Return the [x, y] coordinate for the center point of the cell that contains the specified text.  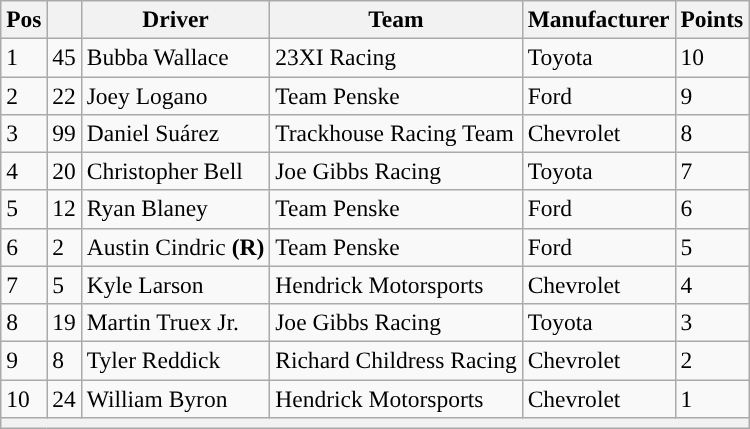
Tyler Reddick [176, 360]
Austin Cindric (R) [176, 247]
24 [64, 398]
Richard Childress Racing [396, 360]
22 [64, 95]
Driver [176, 19]
19 [64, 322]
Joey Logano [176, 95]
20 [64, 171]
Team [396, 19]
Bubba Wallace [176, 57]
45 [64, 57]
Ryan Blaney [176, 209]
Points [712, 19]
Trackhouse Racing Team [396, 133]
12 [64, 209]
Pos [24, 19]
Christopher Bell [176, 171]
Martin Truex Jr. [176, 322]
23XI Racing [396, 57]
Daniel Suárez [176, 133]
William Byron [176, 398]
Kyle Larson [176, 285]
Manufacturer [598, 19]
99 [64, 133]
